Scan for the cell matching the given text and deliver its [x, y] coordinate at center. 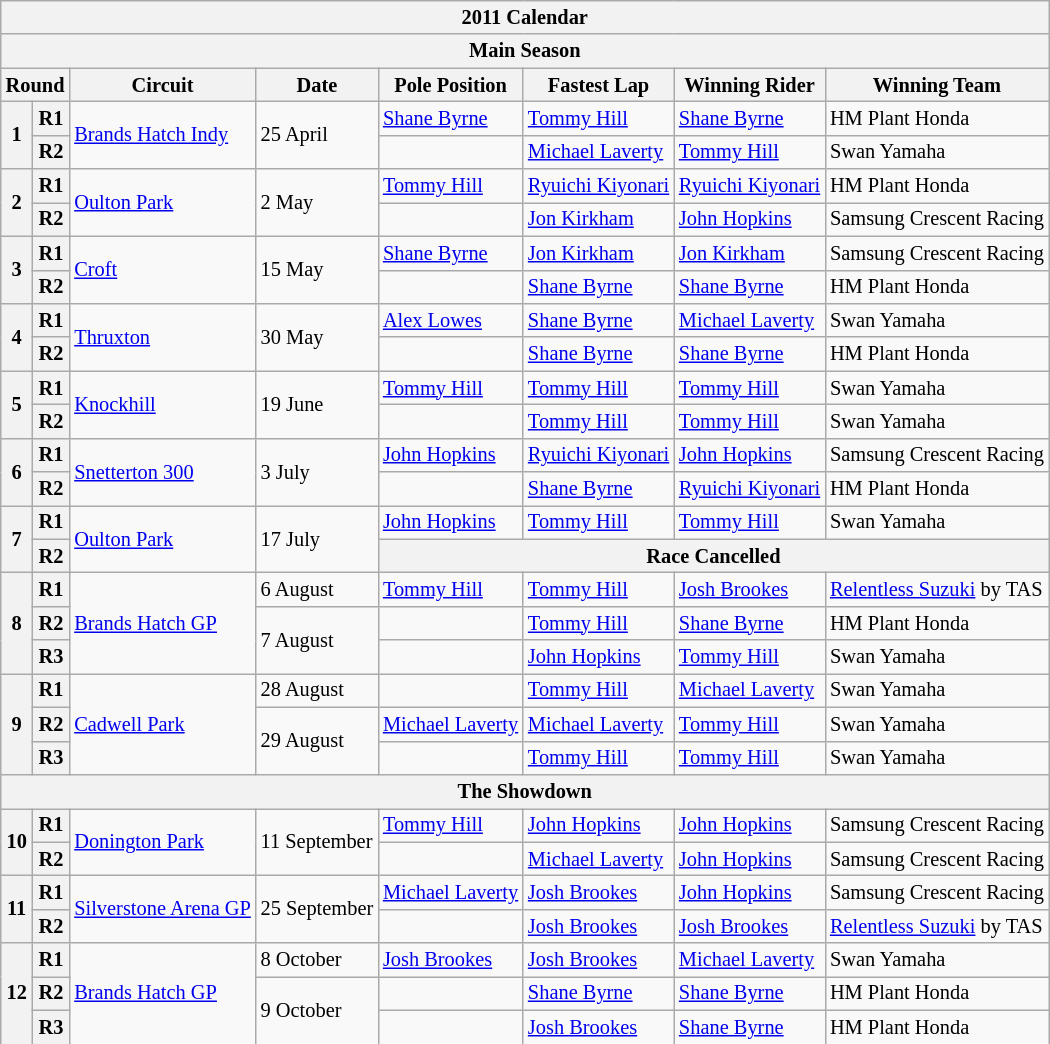
Main Season [525, 51]
Brands Hatch Indy [162, 134]
19 June [317, 404]
Circuit [162, 85]
10 [17, 842]
Date [317, 85]
1 [17, 134]
8 [17, 622]
15 May [317, 270]
12 [17, 994]
Alex Lowes [450, 320]
Winning Team [937, 85]
Pole Position [450, 85]
3 [17, 270]
Fastest Lap [598, 85]
17 July [317, 538]
Silverstone Arena GP [162, 908]
8 October [317, 960]
11 September [317, 842]
Snetterton 300 [162, 472]
Winning Rider [750, 85]
Thruxton [162, 336]
28 August [317, 690]
Donington Park [162, 842]
The Showdown [525, 791]
2 [17, 202]
30 May [317, 336]
Knockhill [162, 404]
9 [17, 724]
9 October [317, 1010]
2011 Calendar [525, 17]
2 May [317, 202]
4 [17, 336]
7 August [317, 640]
25 September [317, 908]
Cadwell Park [162, 724]
6 [17, 472]
29 August [317, 740]
6 August [317, 589]
7 [17, 538]
25 April [317, 134]
Round [36, 85]
Race Cancelled [714, 556]
Croft [162, 270]
11 [17, 908]
5 [17, 404]
3 July [317, 472]
